Return [x, y] of the center of cell containing provided text 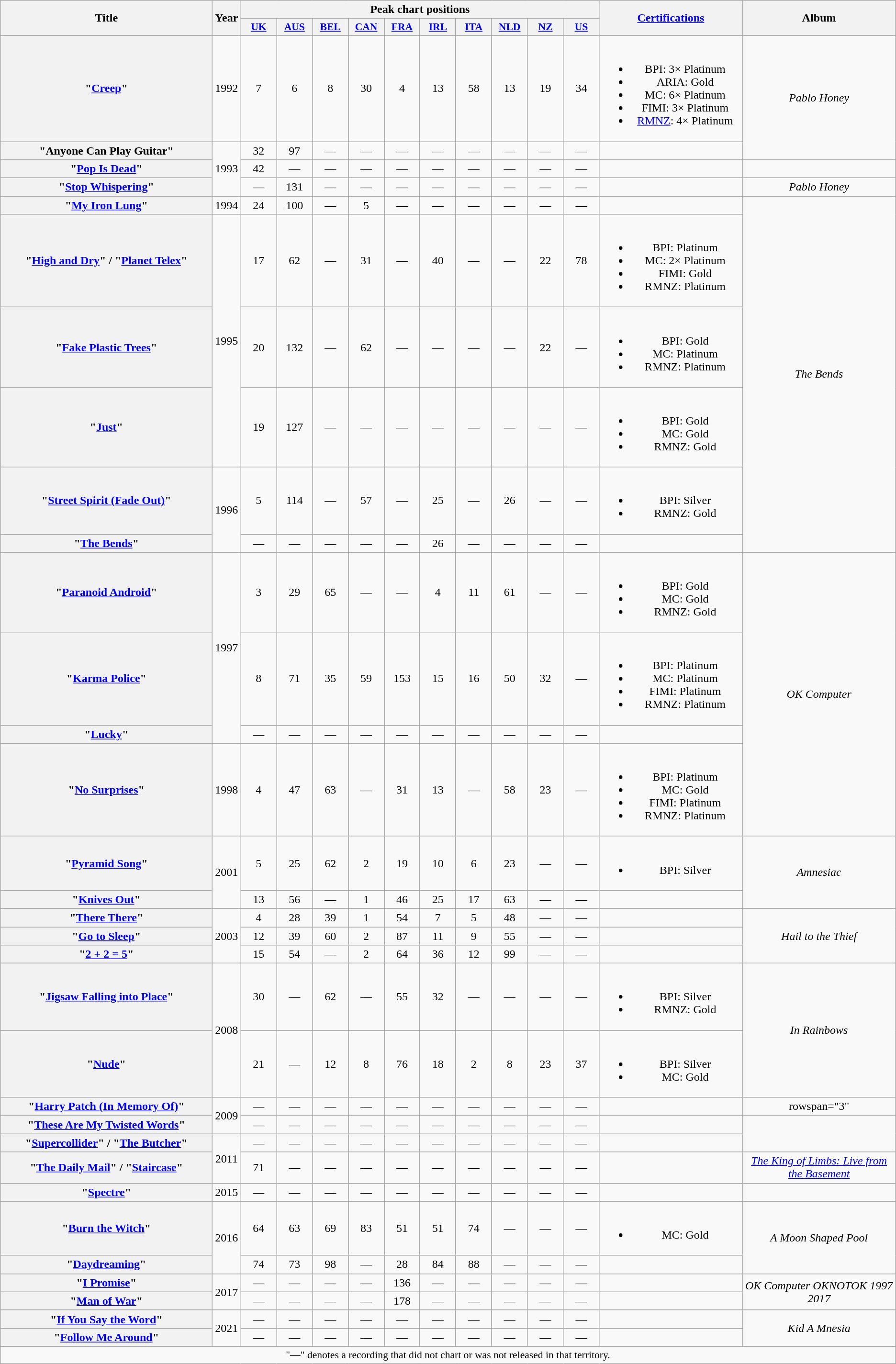
131 [295, 187]
1996 [227, 510]
1992 [227, 88]
59 [367, 679]
Certifications [671, 18]
18 [437, 1064]
1997 [227, 648]
3 [258, 593]
76 [402, 1064]
Album [819, 18]
132 [295, 347]
127 [295, 427]
"If You Say the Word" [106, 1319]
"Pyramid Song" [106, 863]
Kid A Mnesia [819, 1328]
73 [295, 1264]
"Jigsaw Falling into Place" [106, 997]
"Go to Sleep" [106, 936]
"Karma Police" [106, 679]
37 [581, 1064]
10 [437, 863]
69 [330, 1228]
"There There" [106, 917]
"Harry Patch (In Memory Of)" [106, 1107]
136 [402, 1283]
In Rainbows [819, 1030]
2001 [227, 872]
"Burn the Witch" [106, 1228]
36 [437, 954]
ITA [474, 27]
2008 [227, 1030]
2017 [227, 1292]
BPI: SilverMC: Gold [671, 1064]
114 [295, 501]
Peak chart positions [420, 10]
40 [437, 261]
178 [402, 1301]
2003 [227, 936]
"Street Spirit (Fade Out)" [106, 501]
"The Bends" [106, 543]
"—" denotes a recording that did not chart or was not released in that territory. [448, 1355]
OK Computer OKNOTOK 1997 2017 [819, 1292]
"Just" [106, 427]
2021 [227, 1328]
88 [474, 1264]
FRA [402, 27]
MC: Gold [671, 1228]
BPI: GoldMC: PlatinumRMNZ: Platinum [671, 347]
48 [509, 917]
"Lucky" [106, 734]
CAN [367, 27]
BEL [330, 27]
"The Daily Mail" / "Staircase" [106, 1168]
1998 [227, 790]
Hail to the Thief [819, 936]
"Daydreaming" [106, 1264]
Amnesiac [819, 872]
"Follow Me Around" [106, 1337]
1993 [227, 169]
2015 [227, 1192]
"High and Dry" / "Planet Telex" [106, 261]
BPI: 3× PlatinumARIA: GoldMC: 6× PlatinumFIMI: 3× PlatinumRMNZ: 4× Platinum [671, 88]
"Fake Plastic Trees" [106, 347]
87 [402, 936]
"2 + 2 = 5" [106, 954]
78 [581, 261]
The King of Limbs: Live from the Basement [819, 1168]
"Anyone Can Play Guitar" [106, 151]
"Supercollider" / "The Butcher" [106, 1143]
1994 [227, 205]
"My Iron Lung" [106, 205]
NLD [509, 27]
AUS [295, 27]
NZ [546, 27]
83 [367, 1228]
OK Computer [819, 694]
56 [295, 899]
97 [295, 151]
42 [258, 169]
A Moon Shaped Pool [819, 1238]
"I Promise" [106, 1283]
21 [258, 1064]
34 [581, 88]
IRL [437, 27]
50 [509, 679]
"These Are My Twisted Words" [106, 1125]
BPI: PlatinumMC: GoldFIMI: PlatinumRMNZ: Platinum [671, 790]
84 [437, 1264]
29 [295, 593]
2011 [227, 1158]
24 [258, 205]
46 [402, 899]
"No Surprises" [106, 790]
100 [295, 205]
"Nude" [106, 1064]
"Paranoid Android" [106, 593]
Year [227, 18]
"Pop Is Dead" [106, 169]
1995 [227, 341]
BPI: Silver [671, 863]
65 [330, 593]
2016 [227, 1238]
9 [474, 936]
BPI: PlatinumMC: 2× PlatinumFIMI: GoldRMNZ: Platinum [671, 261]
16 [474, 679]
"Knives Out" [106, 899]
rowspan="3" [819, 1107]
2009 [227, 1116]
153 [402, 679]
20 [258, 347]
98 [330, 1264]
UK [258, 27]
35 [330, 679]
"Creep" [106, 88]
47 [295, 790]
99 [509, 954]
"Stop Whispering" [106, 187]
Title [106, 18]
60 [330, 936]
57 [367, 501]
The Bends [819, 374]
"Spectre" [106, 1192]
BPI: PlatinumMC: PlatinumFIMI: PlatinumRMNZ: Platinum [671, 679]
"Man of War" [106, 1301]
US [581, 27]
61 [509, 593]
